Capture the cell that displays the provided text and extract its [x, y] central coordinate. 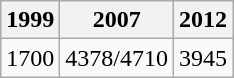
4378/4710 [117, 58]
1700 [30, 58]
2012 [204, 20]
1999 [30, 20]
2007 [117, 20]
3945 [204, 58]
